Pinpoint the cell where the given text exists, returning its [x, y] midpoint coordinate. 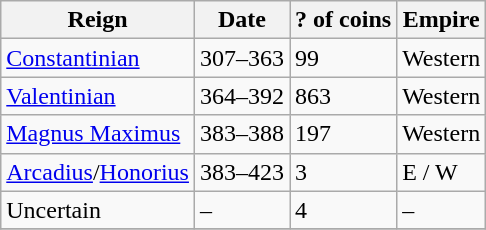
99 [344, 58]
Valentinian [98, 96]
197 [344, 134]
364–392 [242, 96]
Uncertain [98, 210]
Empire [442, 20]
383–423 [242, 172]
383–388 [242, 134]
Magnus Maximus [98, 134]
4 [344, 210]
Reign [98, 20]
Constantinian [98, 58]
307–363 [242, 58]
863 [344, 96]
E / W [442, 172]
Arcadius/Honorius [98, 172]
Date [242, 20]
? of coins [344, 20]
3 [344, 172]
